For the text-containing cell, return its midpoint in [X, Y] coordinate format. 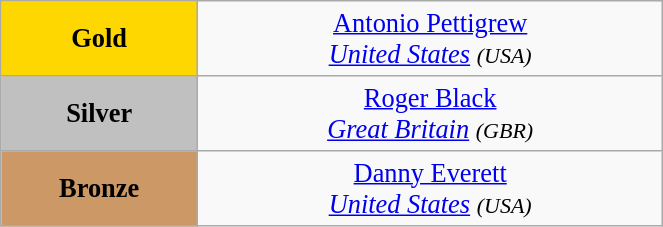
Gold [100, 38]
Roger BlackGreat Britain (GBR) [430, 112]
Bronze [100, 188]
Antonio PettigrewUnited States (USA) [430, 38]
Silver [100, 112]
Danny EverettUnited States (USA) [430, 188]
